Determine the [X, Y] coordinate at the center of the cell enclosing the given text.  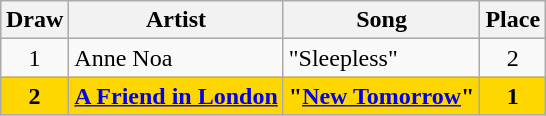
Artist [176, 20]
"Sleepless" [382, 58]
"New Tomorrow" [382, 96]
Anne Noa [176, 58]
A Friend in London [176, 96]
Draw [34, 20]
Song [382, 20]
Place [513, 20]
